Determine the (x, y) coordinate at the center of the cell enclosing the given text.  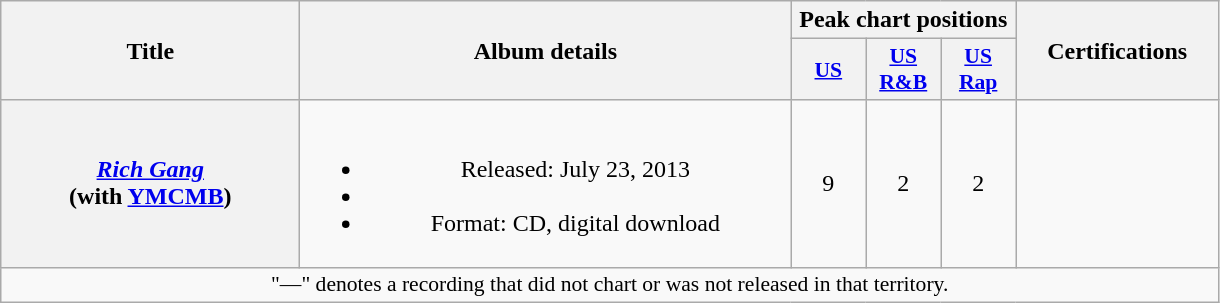
9 (828, 184)
USR&B (904, 70)
Rich Gang (with YMCMB) (150, 184)
Album details (546, 50)
Released: July 23, 2013Format: CD, digital download (546, 184)
USRap (978, 70)
US (828, 70)
Certifications (1118, 50)
Title (150, 50)
"—" denotes a recording that did not chart or was not released in that territory. (610, 285)
Peak chart positions (904, 20)
